Locate the cell with the specified text and output its [x, y] center coordinate. 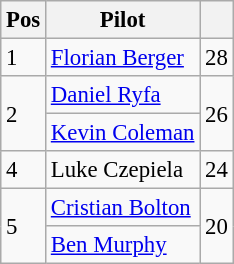
5 [24, 226]
1 [24, 58]
Kevin Coleman [123, 133]
Luke Czepiela [123, 170]
Florian Berger [123, 58]
24 [216, 170]
Pilot [123, 20]
26 [216, 114]
28 [216, 58]
Pos [24, 20]
4 [24, 170]
Daniel Ryfa [123, 95]
Cristian Bolton [123, 208]
Ben Murphy [123, 245]
20 [216, 226]
2 [24, 114]
